Determine the [X, Y] coordinate at the center of the cell enclosing the given text.  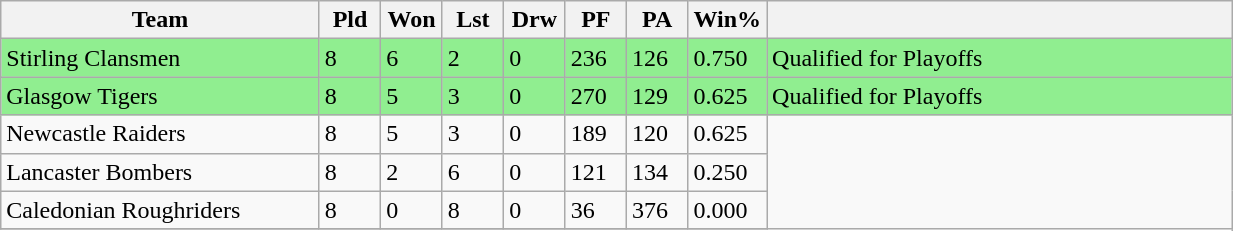
376 [658, 210]
236 [596, 58]
121 [596, 172]
36 [596, 210]
Won [412, 20]
0.000 [728, 210]
270 [596, 96]
126 [658, 58]
Team [160, 20]
Drw [534, 20]
PA [658, 20]
189 [596, 134]
Glasgow Tigers [160, 96]
Lst [472, 20]
Stirling Clansmen [160, 58]
0.750 [728, 58]
120 [658, 134]
Newcastle Raiders [160, 134]
134 [658, 172]
0.250 [728, 172]
PF [596, 20]
Lancaster Bombers [160, 172]
Caledonian Roughriders [160, 210]
129 [658, 96]
Pld [350, 20]
Win% [728, 20]
